Output the [x, y] coordinate of the center of the cell containing the given text.  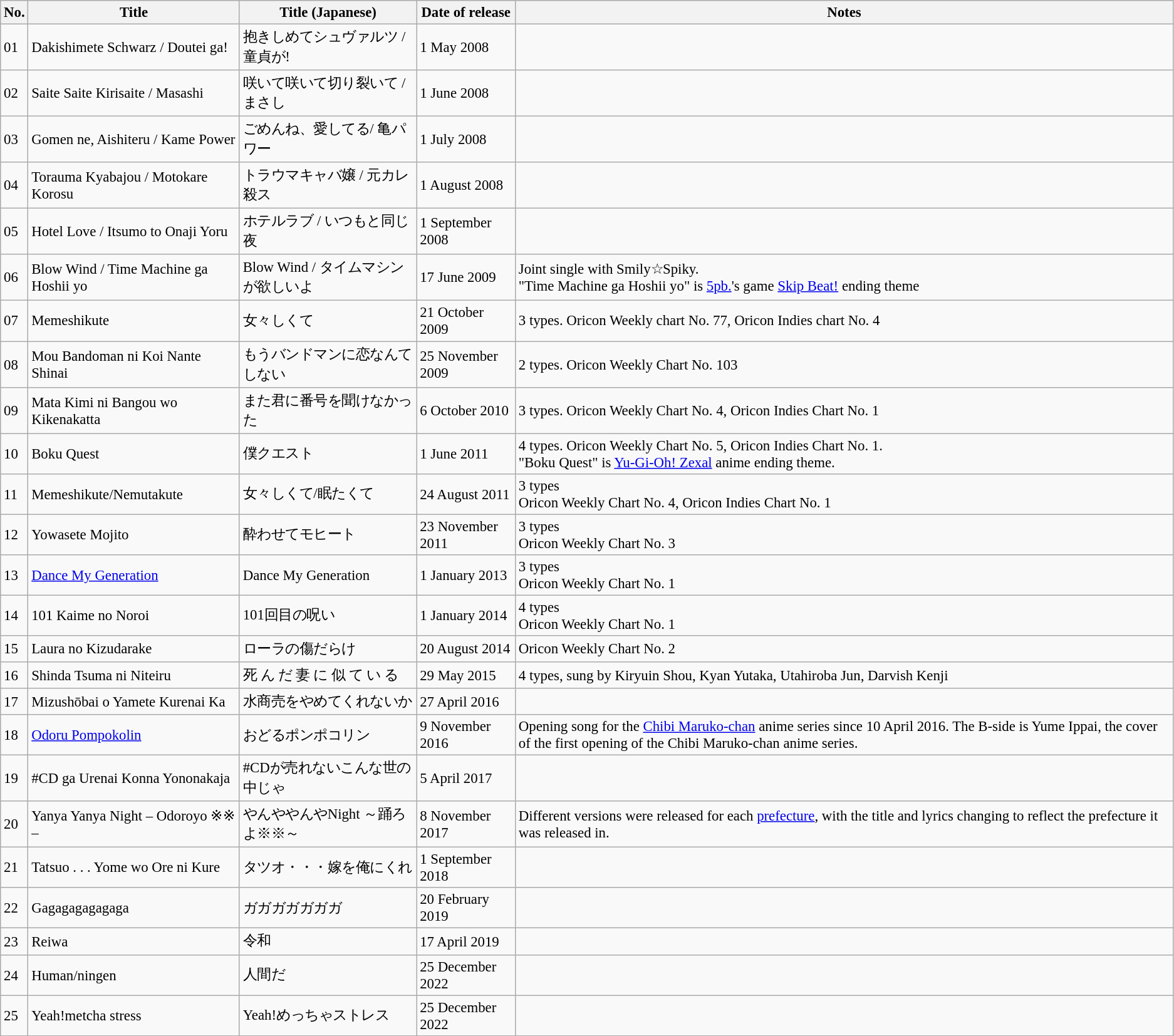
1 May 2008 [466, 48]
#CD ga Urenai Konna Yononakaja [134, 779]
#CDが売れないこんな世の中じゃ [328, 779]
09 [14, 410]
23 [14, 941]
ごめんね、愛してる/ 亀パワー [328, 140]
Shinda Tsuma ni Niteiru [134, 675]
Date of release [466, 13]
17 June 2009 [466, 277]
Joint single with Smily☆Spiky. "Time Machine ga Hoshii yo" is 5pb.'s game Skip Beat! ending theme [844, 277]
14 [14, 615]
女々しくて [328, 321]
1 September 2018 [466, 868]
Saite Saite Kirisaite / Masashi [134, 93]
03 [14, 140]
Memeshikute [134, 321]
Blow Wind / Time Machine ga Hoshii yo [134, 277]
1 June 2008 [466, 93]
Human/ningen [134, 975]
抱きしめてシュヴァルツ / 童貞が! [328, 48]
24 [14, 975]
17 April 2019 [466, 941]
1 August 2008 [466, 185]
Gomen ne, Aishiteru / Kame Power [134, 140]
Yanya Yanya Night – Odoroyo ※※ – [134, 824]
3 typesOricon Weekly Chart No. 3 [844, 535]
10 [14, 453]
Torauma Kyabajou / Motokare Korosu [134, 185]
Blow Wind / タイムマシンが欲しいよ [328, 277]
Boku Quest [134, 453]
3 types. Oricon Weekly Chart No. 4, Oricon Indies Chart No. 1 [844, 410]
Mou Bandoman ni Koi Nante Shinai [134, 365]
もうバンドマンに恋なんてしない [328, 365]
Different versions were released for each prefecture, with the title and lyrics changing to reflect the prefecture it was released in. [844, 824]
令和 [328, 941]
Reiwa [134, 941]
Yeah!めっちゃストレス [328, 1016]
3 types. Oricon Weekly chart No. 77, Oricon Indies chart No. 4 [844, 321]
6 October 2010 [466, 410]
15 [14, 649]
Title [134, 13]
23 November 2011 [466, 535]
25 November 2009 [466, 365]
20 August 2014 [466, 649]
1 September 2008 [466, 232]
16 [14, 675]
2 types. Oricon Weekly Chart No. 103 [844, 365]
4 typesOricon Weekly Chart No. 1 [844, 615]
やんややんやNight ～踊ろよ※※～ [328, 824]
1 July 2008 [466, 140]
Mizushōbai o Yamete Kurenai Ka [134, 702]
29 May 2015 [466, 675]
Yowasete Mojito [134, 535]
8 November 2017 [466, 824]
25 [14, 1016]
おどるポンポコリン [328, 735]
05 [14, 232]
01 [14, 48]
1 January 2014 [466, 615]
1 January 2013 [466, 575]
18 [14, 735]
4 types, sung by Kiryuin Shou, Kyan Yutaka, Utahiroba Jun, Darvish Kenji [844, 675]
21 October 2009 [466, 321]
02 [14, 93]
5 April 2017 [466, 779]
Mata Kimi ni Bangou wo Kikenakatta [134, 410]
Dakishimete Schwarz / Doutei ga! [134, 48]
3 types Oricon Weekly Chart No. 4, Oricon Indies Chart No. 1 [844, 494]
13 [14, 575]
12 [14, 535]
タツオ・・・嫁を俺にくれ [328, 868]
また君に番号を聞けなかった [328, 410]
咲いて咲いて切り裂いて / まさし [328, 93]
Oricon Weekly Chart No. 2 [844, 649]
死 ん だ 妻 に 似 て い る [328, 675]
ホテルラブ / いつもと同じ夜 [328, 232]
9 November 2016 [466, 735]
17 [14, 702]
Laura no Kizudarake [134, 649]
ローラの傷だらけ [328, 649]
3 typesOricon Weekly Chart No. 1 [844, 575]
101回目の呪い [328, 615]
27 April 2016 [466, 702]
僕クエスト [328, 453]
Tatsuo . . . Yome wo Ore ni Kure [134, 868]
101 Kaime no Noroi [134, 615]
1 June 2011 [466, 453]
酔わせてモヒート [328, 535]
Memeshikute/Nemutakute [134, 494]
人間だ [328, 975]
22 [14, 908]
Title (Japanese) [328, 13]
21 [14, 868]
Notes [844, 13]
4 types. Oricon Weekly Chart No. 5, Oricon Indies Chart No. 1. "Boku Quest" is Yu-Gi-Oh! Zexal anime ending theme. [844, 453]
Yeah!metcha stress [134, 1016]
19 [14, 779]
女々しくて/眠たくて [328, 494]
トラウマキャバ嬢 / 元カレ殺ス [328, 185]
Odoru Pompokolin [134, 735]
06 [14, 277]
Gagagagagagaga [134, 908]
20 [14, 824]
ガガガガガガガ [328, 908]
水商売をやめてくれないか [328, 702]
11 [14, 494]
07 [14, 321]
Hotel Love / Itsumo to Onaji Yoru [134, 232]
24 August 2011 [466, 494]
08 [14, 365]
20 February 2019 [466, 908]
No. [14, 13]
04 [14, 185]
